Capture the cell that displays the provided text and extract its [x, y] central coordinate. 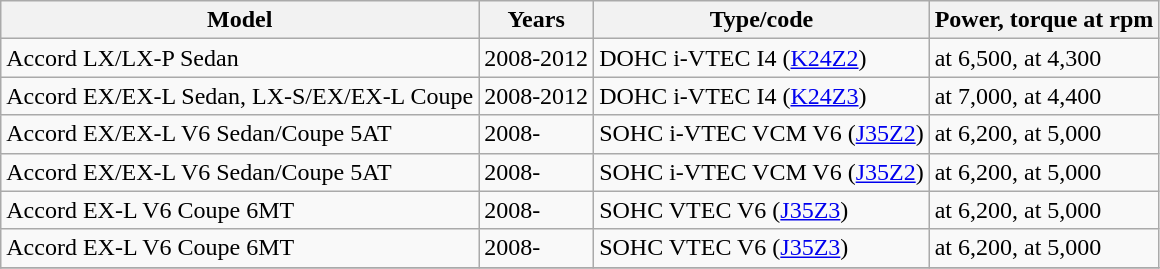
Power, torque at rpm [1044, 20]
Accord EX/EX-L Sedan, LX-S/EX/EX-L Coupe [240, 96]
DOHC i-VTEC I4 (K24Z2) [762, 58]
Years [536, 20]
Type/code [762, 20]
Model [240, 20]
at 7,000, at 4,400 [1044, 96]
Accord LX/LX-P Sedan [240, 58]
at 6,500, at 4,300 [1044, 58]
DOHC i-VTEC I4 (K24Z3) [762, 96]
